Scan for the cell matching the given text and deliver its (x, y) coordinate at center. 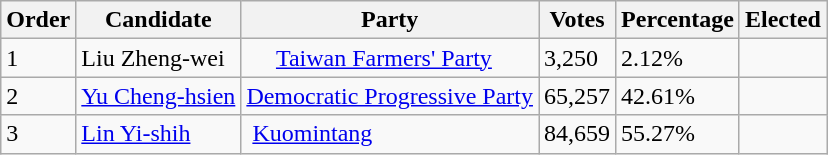
Liu Zheng-wei (158, 58)
42.61% (678, 96)
2.12% (678, 58)
Lin Yi-shih (158, 134)
Candidate (158, 20)
65,257 (576, 96)
Democratic Progressive Party (390, 96)
Yu Cheng-hsien (158, 96)
Kuomintang (390, 134)
Elected (782, 20)
1 (38, 58)
Votes (576, 20)
Party (390, 20)
84,659 (576, 134)
Percentage (678, 20)
55.27% (678, 134)
3,250 (576, 58)
2 (38, 96)
3 (38, 134)
Taiwan Farmers' Party (390, 58)
Order (38, 20)
